Detect which cell encompasses the target text, then output its (X, Y) center coordinate. 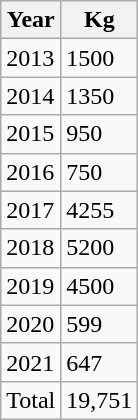
750 (100, 172)
5200 (100, 248)
Kg (100, 20)
4500 (100, 286)
19,751 (100, 400)
4255 (100, 210)
647 (100, 362)
2013 (31, 58)
2016 (31, 172)
2019 (31, 286)
2020 (31, 324)
599 (100, 324)
2018 (31, 248)
1350 (100, 96)
Total (31, 400)
950 (100, 134)
Year (31, 20)
2017 (31, 210)
2021 (31, 362)
2014 (31, 96)
1500 (100, 58)
2015 (31, 134)
